From the cell containing the given text, extract its center point as (X, Y) coordinate. 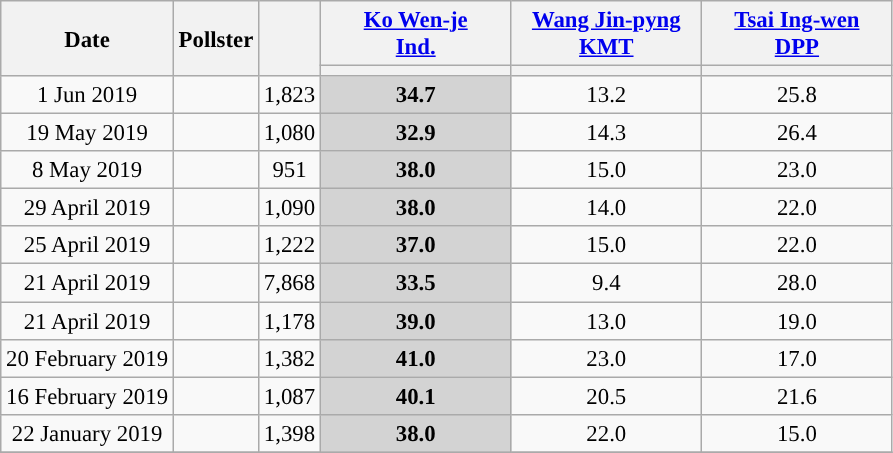
14.0 (606, 208)
Tsai Ing-wenDPP (798, 34)
19.0 (798, 321)
7,868 (290, 283)
29 April 2019 (88, 208)
14.3 (606, 133)
32.9 (416, 133)
39.0 (416, 321)
Pollster (216, 38)
951 (290, 170)
28.0 (798, 283)
1,080 (290, 133)
1,090 (290, 208)
25 April 2019 (88, 245)
1,382 (290, 358)
1,222 (290, 245)
20.5 (606, 396)
20 February 2019 (88, 358)
22 January 2019 (88, 433)
1 Jun 2019 (88, 95)
17.0 (798, 358)
13.2 (606, 95)
Ko Wen-jeInd. (416, 34)
19 May 2019 (88, 133)
1,398 (290, 433)
1,087 (290, 396)
34.7 (416, 95)
9.4 (606, 283)
25.8 (798, 95)
16 February 2019 (88, 396)
33.5 (416, 283)
Wang Jin-pyngKMT (606, 34)
41.0 (416, 358)
8 May 2019 (88, 170)
26.4 (798, 133)
21.6 (798, 396)
Date (88, 38)
37.0 (416, 245)
1,823 (290, 95)
13.0 (606, 321)
40.1 (416, 396)
1,178 (290, 321)
